Determine the (x, y) coordinate at the center of the cell enclosing the given text.  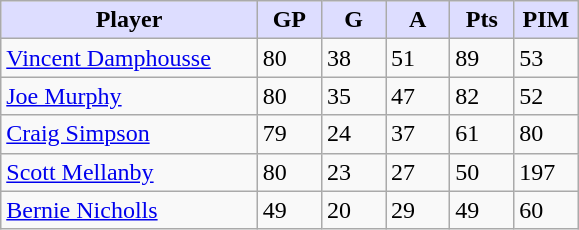
37 (418, 134)
PIM (546, 20)
A (418, 20)
82 (482, 96)
50 (482, 172)
197 (546, 172)
38 (353, 58)
Joe Murphy (130, 96)
Bernie Nicholls (130, 210)
53 (546, 58)
Pts (482, 20)
GP (289, 20)
60 (546, 210)
Scott Mellanby (130, 172)
23 (353, 172)
Vincent Damphousse (130, 58)
Player (130, 20)
24 (353, 134)
35 (353, 96)
Craig Simpson (130, 134)
G (353, 20)
20 (353, 210)
29 (418, 210)
61 (482, 134)
51 (418, 58)
89 (482, 58)
27 (418, 172)
52 (546, 96)
47 (418, 96)
79 (289, 134)
